Search for the cell housing the specified text and yield its [X, Y] center coordinate. 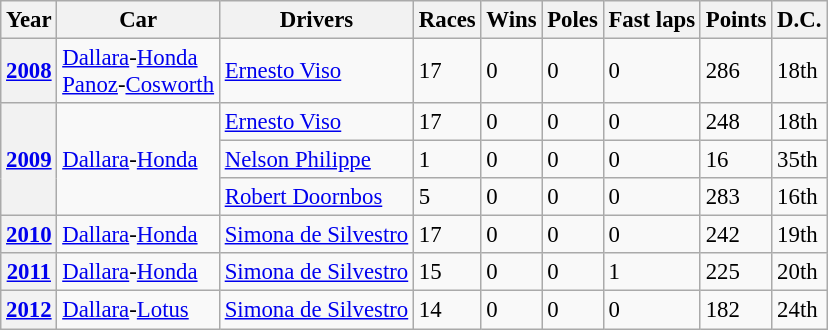
15 [448, 273]
D.C. [800, 20]
Dallara-Lotus [138, 310]
19th [800, 235]
2011 [29, 273]
225 [736, 273]
Poles [572, 20]
Fast laps [652, 20]
Dallara-HondaPanoz-Cosworth [138, 72]
2009 [29, 160]
286 [736, 72]
5 [448, 197]
2008 [29, 72]
16th [800, 197]
283 [736, 197]
Year [29, 20]
Points [736, 20]
Races [448, 20]
Nelson Philippe [316, 160]
24th [800, 310]
2010 [29, 235]
Robert Doornbos [316, 197]
Wins [512, 20]
248 [736, 122]
2012 [29, 310]
Car [138, 20]
182 [736, 310]
35th [800, 160]
242 [736, 235]
Drivers [316, 20]
20th [800, 273]
14 [448, 310]
16 [736, 160]
